Find where the given text appears and provide that cell's center as (X, Y) coordinate. 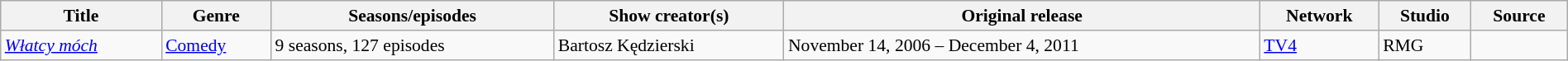
TV4 (1319, 45)
Title (81, 16)
Network (1319, 16)
Source (1520, 16)
Original release (1022, 16)
Bartosz Kędzierski (669, 45)
Genre (216, 16)
November 14, 2006 – December 4, 2011 (1022, 45)
Włatcy móch (81, 45)
Comedy (216, 45)
Seasons/episodes (413, 16)
Show creator(s) (669, 16)
Studio (1425, 16)
9 seasons, 127 episodes (413, 45)
RMG (1425, 45)
